Search for the cell housing the specified text and yield its (x, y) center coordinate. 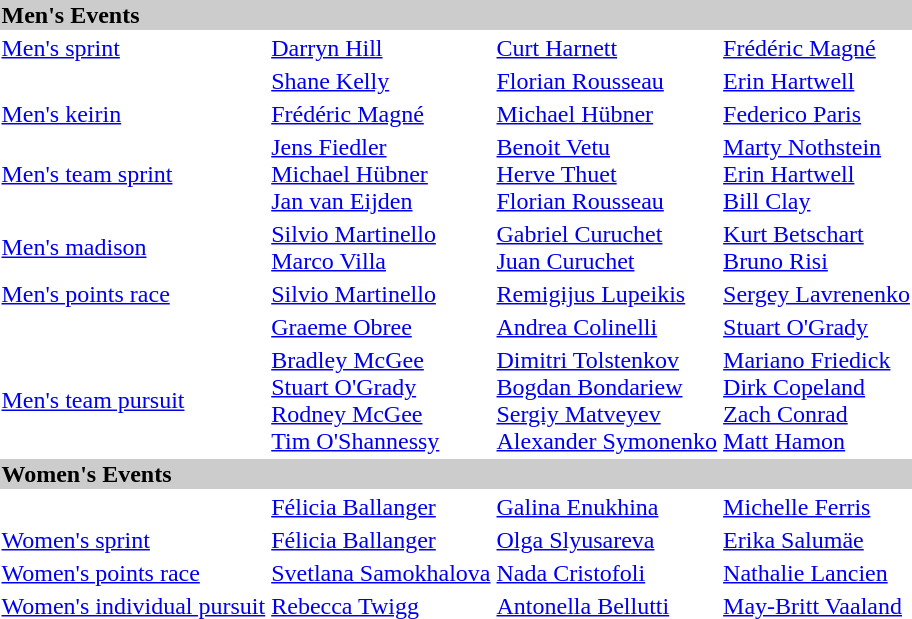
Remigijus Lupeikis (607, 294)
Nada Cristofoli (607, 573)
Michael Hübner (607, 114)
Gabriel CuruchetJuan Curuchet (607, 248)
Stuart O'Grady (817, 327)
Women's sprint (134, 540)
Marty NothsteinErin HartwellBill Clay (817, 174)
Michelle Ferris (817, 507)
Dimitri TolstenkovBogdan BondariewSergiy MatveyevAlexander Symonenko (607, 400)
Olga Slyusareva (607, 540)
Kurt BetschartBruno Risi (817, 248)
Men's Events (456, 15)
Graeme Obree (381, 327)
Silvio Martinello (381, 294)
Men's points race (134, 294)
Erika Salumäe (817, 540)
Mariano FriedickDirk CopelandZach ConradMatt Hamon (817, 400)
Erin Hartwell (817, 81)
Bradley McGeeStuart O'GradyRodney McGeeTim O'Shannessy (381, 400)
Silvio MartinelloMarco Villa (381, 248)
Men's team pursuit (134, 400)
Benoit VetuHerve ThuetFlorian Rousseau (607, 174)
Shane Kelly (381, 81)
Sergey Lavrenenko (817, 294)
Men's team sprint (134, 174)
Women's points race (134, 573)
Men's madison (134, 248)
Svetlana Samokhalova (381, 573)
Nathalie Lancien (817, 573)
Men's keirin (134, 114)
Jens FiedlerMichael HübnerJan van Eijden (381, 174)
Darryn Hill (381, 48)
Men's sprint (134, 48)
Curt Harnett (607, 48)
Andrea Colinelli (607, 327)
Women's Events (456, 474)
Florian Rousseau (607, 81)
Galina Enukhina (607, 507)
Federico Paris (817, 114)
